From the cell containing the given text, extract its center point as (x, y) coordinate. 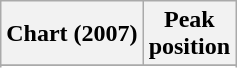
Chart (2007) (72, 34)
Peak position (189, 34)
